Extract the [x, y] coordinate from the center of the cell holding the provided text.  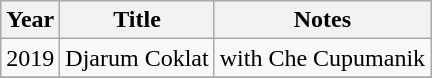
Djarum Coklat [137, 58]
with Che Cupumanik [322, 58]
Notes [322, 20]
Year [30, 20]
Title [137, 20]
2019 [30, 58]
